For the text-containing cell, return its midpoint in [x, y] coordinate format. 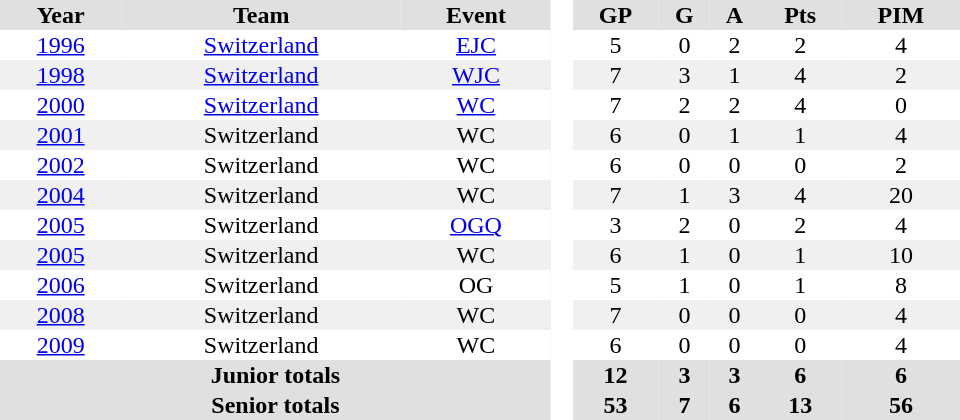
1998 [60, 75]
PIM [901, 15]
Team [261, 15]
2009 [60, 345]
G [685, 15]
12 [615, 375]
2002 [60, 165]
A [734, 15]
53 [615, 405]
1996 [60, 45]
10 [901, 255]
GP [615, 15]
2008 [60, 315]
56 [901, 405]
2000 [60, 105]
WJC [476, 75]
Year [60, 15]
13 [800, 405]
EJC [476, 45]
Junior totals [276, 375]
OGQ [476, 225]
Pts [800, 15]
2004 [60, 195]
2001 [60, 135]
8 [901, 285]
Event [476, 15]
OG [476, 285]
2006 [60, 285]
Senior totals [276, 405]
20 [901, 195]
